Extract the (X, Y) coordinate from the center of the cell holding the provided text.  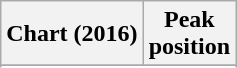
Chart (2016) (72, 34)
Peakposition (189, 34)
